Return (X, Y) of the center of cell containing provided text 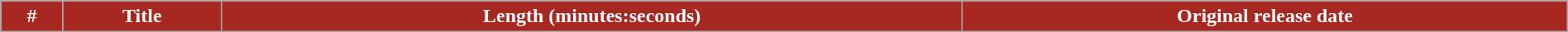
Length (minutes:seconds) (592, 16)
# (31, 16)
Original release date (1265, 16)
Title (142, 16)
